For the text-containing cell, return its midpoint in [X, Y] coordinate format. 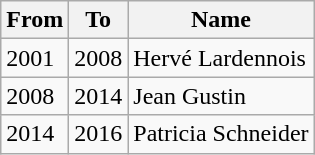
2001 [35, 58]
Patricia Schneider [221, 134]
2016 [98, 134]
Jean Gustin [221, 96]
Name [221, 20]
Hervé Lardennois [221, 58]
From [35, 20]
To [98, 20]
